Pinpoint the cell where the given text exists, returning its (x, y) midpoint coordinate. 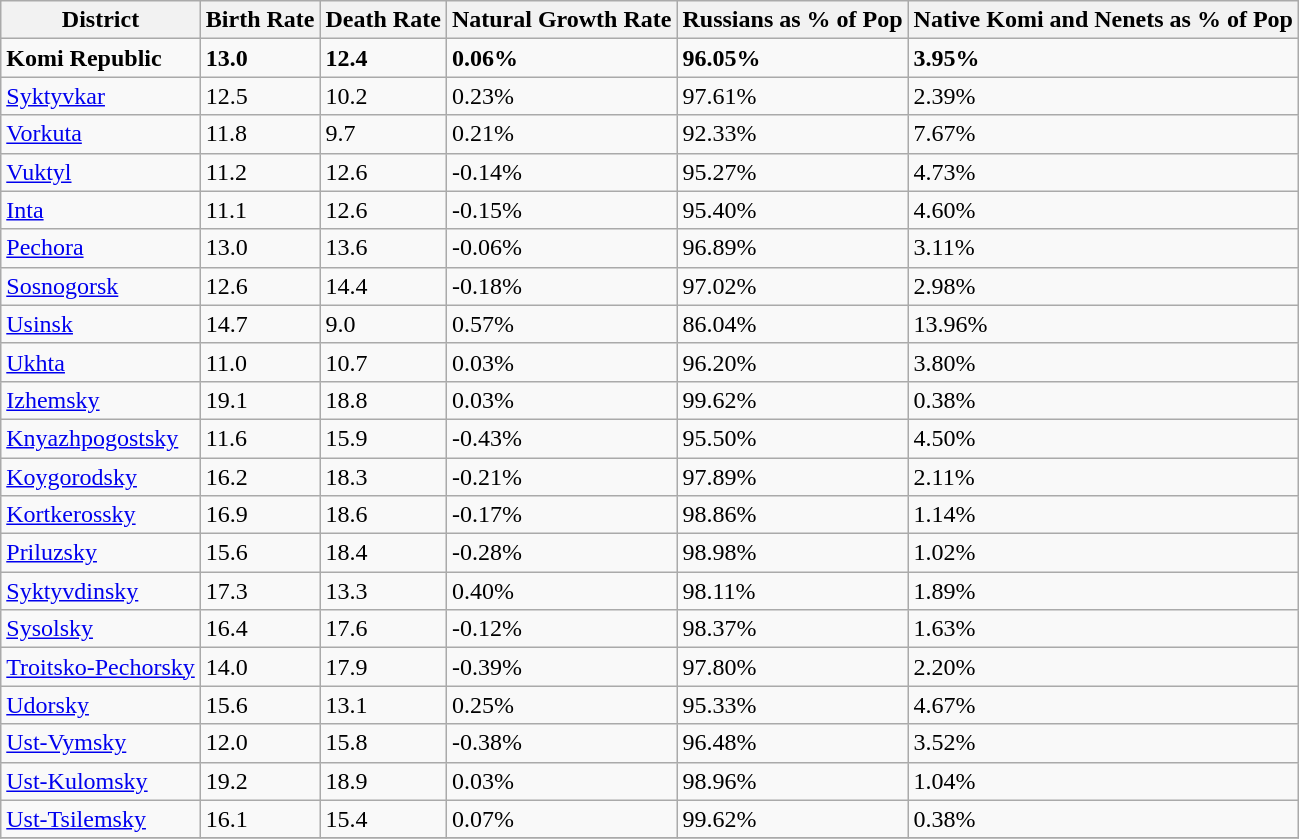
0.21% (562, 134)
2.20% (1103, 667)
16.4 (260, 629)
Priluzsky (101, 553)
Izhemsky (101, 400)
0.23% (562, 96)
11.1 (260, 210)
3.95% (1103, 58)
Koygorodsky (101, 477)
-0.15% (562, 210)
0.25% (562, 705)
Sosnogorsk (101, 286)
Komi Republic (101, 58)
97.02% (792, 286)
11.0 (260, 362)
18.8 (383, 400)
96.89% (792, 248)
1.02% (1103, 553)
13.96% (1103, 324)
Natural Growth Rate (562, 20)
Native Komi and Nenets as % of Pop (1103, 20)
-0.28% (562, 553)
Kortkerossky (101, 515)
7.67% (1103, 134)
96.48% (792, 743)
-0.06% (562, 248)
15.8 (383, 743)
Ust-Vymsky (101, 743)
14.0 (260, 667)
4.60% (1103, 210)
17.3 (260, 591)
97.61% (792, 96)
1.14% (1103, 515)
2.98% (1103, 286)
Knyazhpogostsky (101, 438)
95.50% (792, 438)
92.33% (792, 134)
3.80% (1103, 362)
18.3 (383, 477)
95.40% (792, 210)
3.52% (1103, 743)
-0.38% (562, 743)
Pechora (101, 248)
4.50% (1103, 438)
12.5 (260, 96)
-0.43% (562, 438)
-0.18% (562, 286)
17.6 (383, 629)
3.11% (1103, 248)
10.7 (383, 362)
15.9 (383, 438)
0.06% (562, 58)
17.9 (383, 667)
Usinsk (101, 324)
14.4 (383, 286)
9.7 (383, 134)
Ukhta (101, 362)
-0.12% (562, 629)
18.6 (383, 515)
11.8 (260, 134)
10.2 (383, 96)
Troitsko-Pechorsky (101, 667)
95.33% (792, 705)
Syktyvkar (101, 96)
16.1 (260, 819)
4.67% (1103, 705)
95.27% (792, 172)
16.2 (260, 477)
96.20% (792, 362)
Birth Rate (260, 20)
1.04% (1103, 781)
19.2 (260, 781)
1.89% (1103, 591)
Russians as % of Pop (792, 20)
0.57% (562, 324)
96.05% (792, 58)
13.6 (383, 248)
14.7 (260, 324)
Sysolsky (101, 629)
-0.21% (562, 477)
Udorsky (101, 705)
0.07% (562, 819)
Vorkuta (101, 134)
98.98% (792, 553)
Ust-Tsilemsky (101, 819)
97.89% (792, 477)
12.0 (260, 743)
-0.39% (562, 667)
2.11% (1103, 477)
-0.17% (562, 515)
11.6 (260, 438)
19.1 (260, 400)
16.9 (260, 515)
13.1 (383, 705)
12.4 (383, 58)
Death Rate (383, 20)
98.11% (792, 591)
District (101, 20)
Ust-Kulomsky (101, 781)
98.96% (792, 781)
98.37% (792, 629)
Vuktyl (101, 172)
11.2 (260, 172)
18.9 (383, 781)
98.86% (792, 515)
-0.14% (562, 172)
4.73% (1103, 172)
1.63% (1103, 629)
13.3 (383, 591)
9.0 (383, 324)
97.80% (792, 667)
86.04% (792, 324)
15.4 (383, 819)
18.4 (383, 553)
2.39% (1103, 96)
0.40% (562, 591)
Syktyvdinsky (101, 591)
Inta (101, 210)
